Capture the cell that displays the provided text and extract its [X, Y] central coordinate. 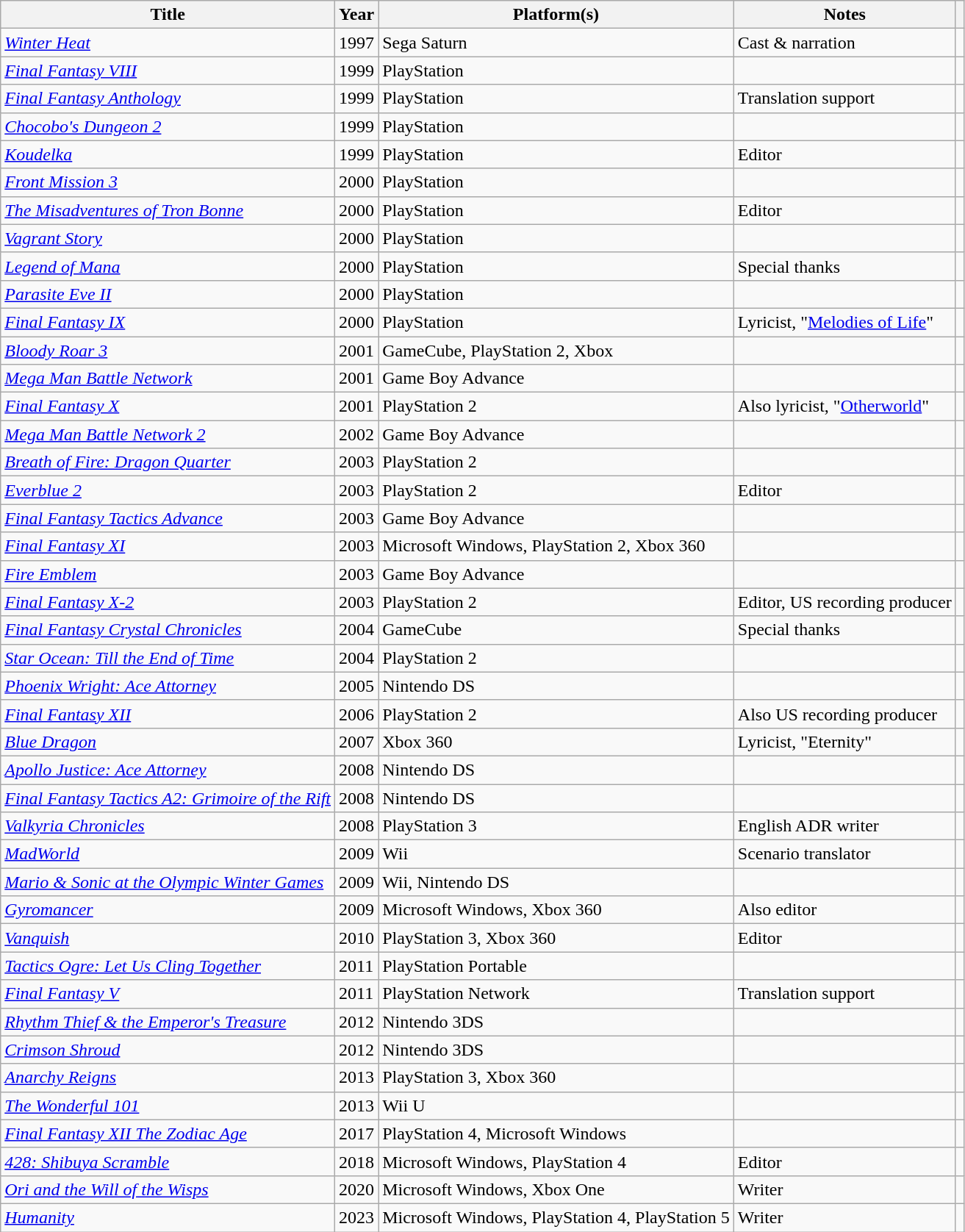
Everblue 2 [168, 490]
Xbox 360 [556, 742]
The Misadventures of Tron Bonne [168, 210]
Mega Man Battle Network 2 [168, 434]
Final Fantasy VIII [168, 71]
1997 [357, 43]
Platform(s) [556, 15]
Tactics Ogre: Let Us Cling Together [168, 966]
Notes [844, 15]
Legend of Mana [168, 266]
2006 [357, 714]
Final Fantasy XII [168, 714]
GameCube [556, 630]
2023 [357, 1217]
Cast & narration [844, 43]
2007 [357, 742]
Koudelka [168, 154]
Lyricist, "Melodies of Life" [844, 322]
Final Fantasy X [168, 407]
Valkyria Chronicles [168, 826]
Parasite Eve II [168, 294]
Final Fantasy Tactics Advance [168, 518]
Microsoft Windows, Xbox 360 [556, 910]
2002 [357, 434]
Front Mission 3 [168, 182]
Also editor [844, 910]
Sega Saturn [556, 43]
Blue Dragon [168, 742]
Anarchy Reigns [168, 1078]
English ADR writer [844, 826]
Editor, US recording producer [844, 602]
2005 [357, 686]
Crimson Shroud [168, 1050]
Chocobo's Dungeon 2 [168, 126]
Bloody Roar 3 [168, 351]
Final Fantasy Tactics A2: Grimoire of the Rift [168, 798]
Winter Heat [168, 43]
PlayStation 3 [556, 826]
Vagrant Story [168, 238]
Breath of Fire: Dragon Quarter [168, 462]
Final Fantasy X-2 [168, 602]
Phoenix Wright: Ace Attorney [168, 686]
Year [357, 15]
Also US recording producer [844, 714]
PlayStation 4, Microsoft Windows [556, 1133]
Microsoft Windows, PlayStation 4 [556, 1161]
Mario & Sonic at the Olympic Winter Games [168, 882]
Microsoft Windows, PlayStation 2, Xbox 360 [556, 546]
Gyromancer [168, 910]
Wii [556, 854]
GameCube, PlayStation 2, Xbox [556, 351]
Scenario translator [844, 854]
Final Fantasy Anthology [168, 99]
Lyricist, "Eternity" [844, 742]
Apollo Justice: Ace Attorney [168, 770]
Rhythm Thief & the Emperor's Treasure [168, 1022]
Also lyricist, "Otherworld" [844, 407]
MadWorld [168, 854]
Final Fantasy XII The Zodiac Age [168, 1133]
428: Shibuya Scramble [168, 1161]
The Wonderful 101 [168, 1106]
Star Ocean: Till the End of Time [168, 658]
PlayStation Portable [556, 966]
Final Fantasy Crystal Chronicles [168, 630]
2018 [357, 1161]
Fire Emblem [168, 574]
PlayStation Network [556, 994]
Microsoft Windows, Xbox One [556, 1189]
Wii U [556, 1106]
Humanity [168, 1217]
Mega Man Battle Network [168, 379]
2017 [357, 1133]
Final Fantasy XI [168, 546]
Vanquish [168, 938]
Final Fantasy IX [168, 322]
Microsoft Windows, PlayStation 4, PlayStation 5 [556, 1217]
Final Fantasy V [168, 994]
Title [168, 15]
Ori and the Will of the Wisps [168, 1189]
2010 [357, 938]
2020 [357, 1189]
Wii, Nintendo DS [556, 882]
